Scan for the cell matching the given text and deliver its [X, Y] coordinate at center. 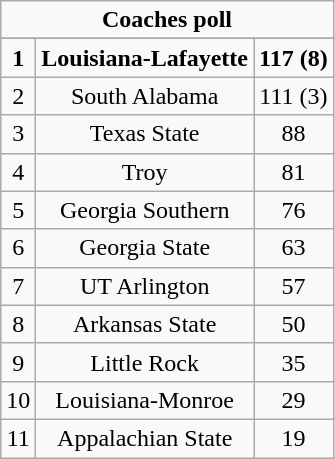
9 [18, 362]
7 [18, 286]
10 [18, 400]
6 [18, 248]
35 [294, 362]
29 [294, 400]
Texas State [145, 134]
Coaches poll [168, 20]
19 [294, 438]
63 [294, 248]
South Alabama [145, 96]
Troy [145, 172]
81 [294, 172]
5 [18, 210]
Appalachian State [145, 438]
4 [18, 172]
1 [18, 58]
8 [18, 324]
111 (3) [294, 96]
Georgia Southern [145, 210]
117 (8) [294, 58]
Louisiana-Monroe [145, 400]
76 [294, 210]
11 [18, 438]
Arkansas State [145, 324]
88 [294, 134]
3 [18, 134]
Little Rock [145, 362]
UT Arlington [145, 286]
Georgia State [145, 248]
50 [294, 324]
2 [18, 96]
Louisiana-Lafayette [145, 58]
57 [294, 286]
